Locate the cell with the specified text and output its [X, Y] center coordinate. 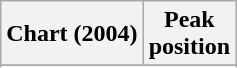
Chart (2004) [72, 34]
Peakposition [189, 34]
